Provide the [x, y] coordinate of the cell's center where the given text is located.  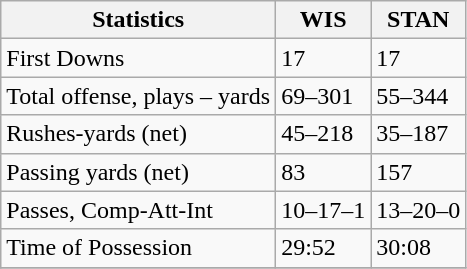
29:52 [324, 248]
69–301 [324, 96]
Time of Possession [138, 248]
STAN [418, 20]
WIS [324, 20]
157 [418, 172]
13–20–0 [418, 210]
55–344 [418, 96]
Passes, Comp-Att-Int [138, 210]
Total offense, plays – yards [138, 96]
45–218 [324, 134]
30:08 [418, 248]
Rushes-yards (net) [138, 134]
83 [324, 172]
First Downs [138, 58]
Statistics [138, 20]
35–187 [418, 134]
Passing yards (net) [138, 172]
10–17–1 [324, 210]
